Determine the (X, Y) coordinate at the center of the cell enclosing the given text.  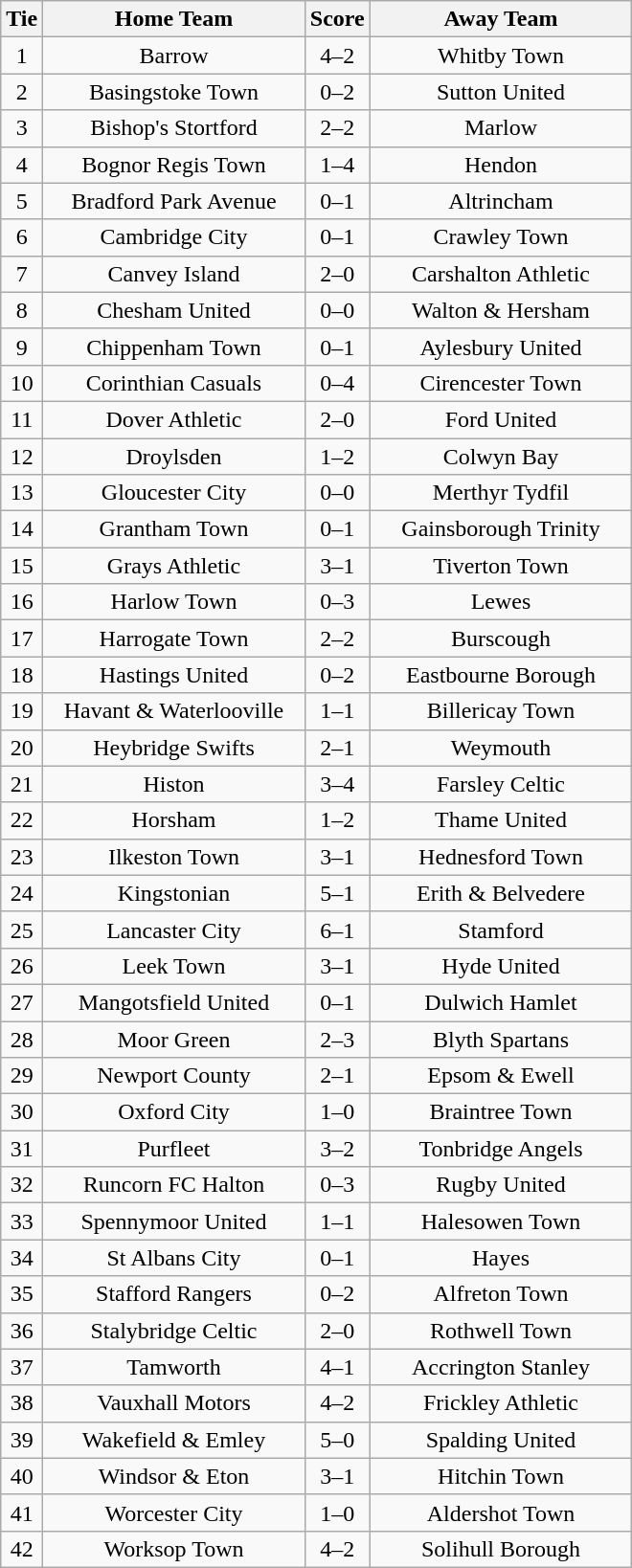
9 (22, 347)
Basingstoke Town (174, 92)
11 (22, 419)
Gainsborough Trinity (501, 529)
Stalybridge Celtic (174, 1331)
Solihull Borough (501, 1549)
St Albans City (174, 1258)
Hitchin Town (501, 1476)
16 (22, 602)
3–4 (337, 784)
Ilkeston Town (174, 857)
Ford United (501, 419)
Farsley Celtic (501, 784)
Tamworth (174, 1367)
Cambridge City (174, 237)
1–4 (337, 165)
Purfleet (174, 1149)
Accrington Stanley (501, 1367)
Rothwell Town (501, 1331)
Leek Town (174, 966)
Carshalton Athletic (501, 274)
32 (22, 1185)
Lancaster City (174, 930)
Marlow (501, 128)
Tie (22, 19)
Walton & Hersham (501, 310)
Bradford Park Avenue (174, 201)
Oxford City (174, 1112)
14 (22, 529)
33 (22, 1221)
25 (22, 930)
Droylsden (174, 457)
2 (22, 92)
0–4 (337, 383)
31 (22, 1149)
Weymouth (501, 748)
Moor Green (174, 1039)
42 (22, 1549)
40 (22, 1476)
Merthyr Tydfil (501, 493)
12 (22, 457)
Hyde United (501, 966)
18 (22, 675)
5–0 (337, 1440)
Burscough (501, 638)
Kingstonian (174, 893)
Worksop Town (174, 1549)
37 (22, 1367)
Blyth Spartans (501, 1039)
26 (22, 966)
Stafford Rangers (174, 1294)
34 (22, 1258)
19 (22, 711)
6–1 (337, 930)
Chesham United (174, 310)
Epsom & Ewell (501, 1076)
Aylesbury United (501, 347)
Wakefield & Emley (174, 1440)
Harlow Town (174, 602)
Hendon (501, 165)
36 (22, 1331)
Thame United (501, 820)
Windsor & Eton (174, 1476)
Hastings United (174, 675)
Runcorn FC Halton (174, 1185)
7 (22, 274)
Gloucester City (174, 493)
Away Team (501, 19)
Whitby Town (501, 56)
13 (22, 493)
38 (22, 1403)
Home Team (174, 19)
Hayes (501, 1258)
6 (22, 237)
Chippenham Town (174, 347)
Bishop's Stortford (174, 128)
Tiverton Town (501, 566)
Eastbourne Borough (501, 675)
Canvey Island (174, 274)
2–3 (337, 1039)
Dover Athletic (174, 419)
Tonbridge Angels (501, 1149)
41 (22, 1512)
Alfreton Town (501, 1294)
39 (22, 1440)
27 (22, 1002)
Horsham (174, 820)
4–1 (337, 1367)
Mangotsfield United (174, 1002)
8 (22, 310)
Lewes (501, 602)
3–2 (337, 1149)
Spennymoor United (174, 1221)
Barrow (174, 56)
Aldershot Town (501, 1512)
30 (22, 1112)
Hednesford Town (501, 857)
4 (22, 165)
Newport County (174, 1076)
28 (22, 1039)
Cirencester Town (501, 383)
Rugby United (501, 1185)
35 (22, 1294)
Altrincham (501, 201)
10 (22, 383)
24 (22, 893)
21 (22, 784)
15 (22, 566)
Erith & Belvedere (501, 893)
Frickley Athletic (501, 1403)
Billericay Town (501, 711)
Score (337, 19)
22 (22, 820)
Colwyn Bay (501, 457)
Braintree Town (501, 1112)
Sutton United (501, 92)
3 (22, 128)
Halesowen Town (501, 1221)
Grays Athletic (174, 566)
1 (22, 56)
Spalding United (501, 1440)
23 (22, 857)
Heybridge Swifts (174, 748)
Histon (174, 784)
Vauxhall Motors (174, 1403)
Worcester City (174, 1512)
Harrogate Town (174, 638)
20 (22, 748)
Bognor Regis Town (174, 165)
Stamford (501, 930)
5–1 (337, 893)
17 (22, 638)
29 (22, 1076)
5 (22, 201)
Dulwich Hamlet (501, 1002)
Crawley Town (501, 237)
Corinthian Casuals (174, 383)
Grantham Town (174, 529)
Havant & Waterlooville (174, 711)
